Extract the [x, y] coordinate from the center of the cell holding the provided text.  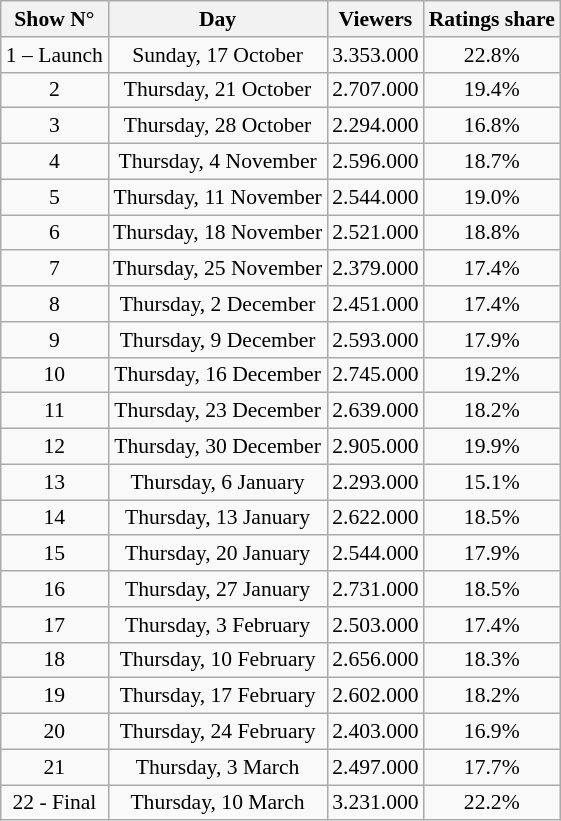
19.9% [492, 447]
14 [54, 518]
2.639.000 [375, 411]
2.731.000 [375, 589]
2.622.000 [375, 518]
Thursday, 28 October [218, 126]
2.707.000 [375, 90]
Thursday, 18 November [218, 233]
2.596.000 [375, 162]
19.2% [492, 375]
2 [54, 90]
21 [54, 767]
5 [54, 197]
15 [54, 554]
Day [218, 19]
Ratings share [492, 19]
2.745.000 [375, 375]
Thursday, 25 November [218, 269]
7 [54, 269]
19.0% [492, 197]
Viewers [375, 19]
16.9% [492, 732]
2.294.000 [375, 126]
2.905.000 [375, 447]
22.8% [492, 55]
2.503.000 [375, 625]
2.656.000 [375, 660]
22 - Final [54, 803]
16.8% [492, 126]
Thursday, 16 December [218, 375]
9 [54, 340]
2.451.000 [375, 304]
18.8% [492, 233]
Thursday, 20 January [218, 554]
18.7% [492, 162]
Thursday, 4 November [218, 162]
8 [54, 304]
17 [54, 625]
18.3% [492, 660]
2.602.000 [375, 696]
3.353.000 [375, 55]
4 [54, 162]
Thursday, 27 January [218, 589]
13 [54, 482]
3 [54, 126]
Thursday, 23 December [218, 411]
Thursday, 6 January [218, 482]
12 [54, 447]
6 [54, 233]
2.593.000 [375, 340]
20 [54, 732]
Thursday, 30 December [218, 447]
Thursday, 3 March [218, 767]
19 [54, 696]
Thursday, 11 November [218, 197]
22.2% [492, 803]
Thursday, 9 December [218, 340]
19.4% [492, 90]
Thursday, 10 February [218, 660]
1 – Launch [54, 55]
Thursday, 24 February [218, 732]
2.379.000 [375, 269]
16 [54, 589]
Thursday, 17 February [218, 696]
2.521.000 [375, 233]
Show N° [54, 19]
Thursday, 10 March [218, 803]
Thursday, 13 January [218, 518]
Thursday, 3 February [218, 625]
2.497.000 [375, 767]
Thursday, 2 December [218, 304]
3.231.000 [375, 803]
18 [54, 660]
17.7% [492, 767]
11 [54, 411]
2.403.000 [375, 732]
Thursday, 21 October [218, 90]
10 [54, 375]
15.1% [492, 482]
Sunday, 17 October [218, 55]
2.293.000 [375, 482]
